For the text-containing cell, return its midpoint in [X, Y] coordinate format. 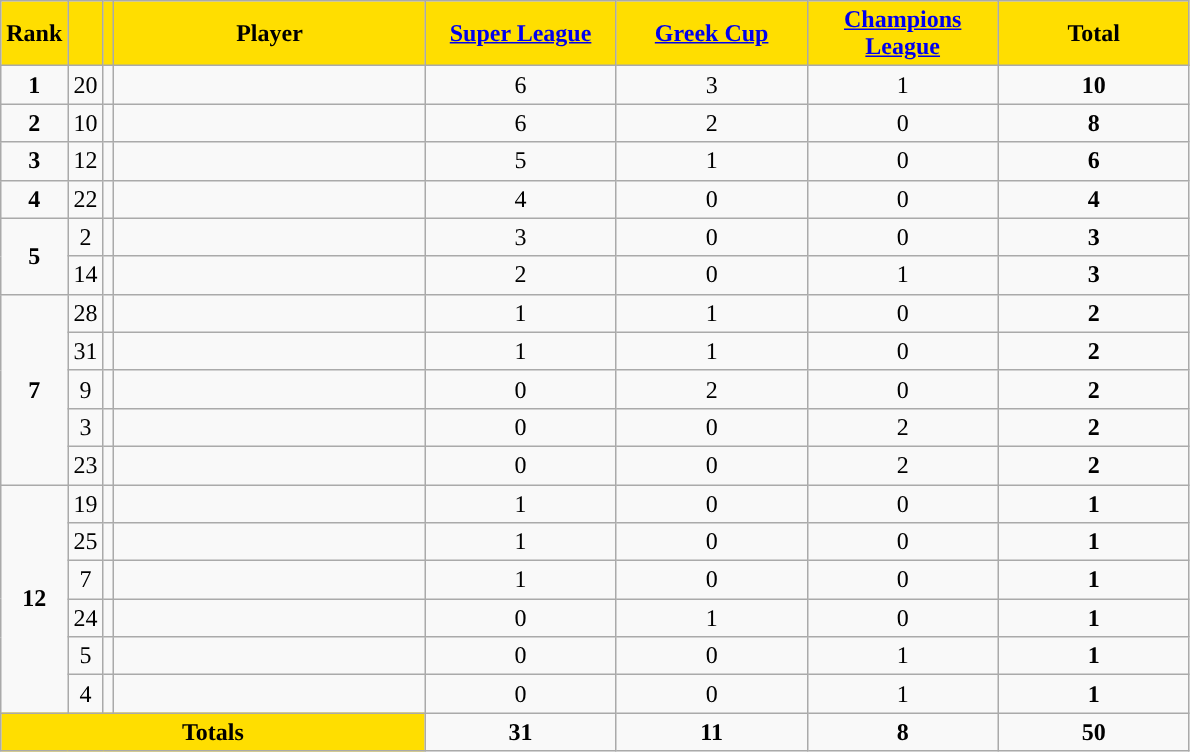
24 [86, 618]
22 [86, 199]
Super League [520, 34]
9 [86, 389]
50 [1094, 732]
19 [86, 503]
Totals [213, 732]
14 [86, 275]
Greek Cup [712, 34]
25 [86, 542]
23 [86, 465]
Rank [34, 34]
Player [270, 34]
20 [86, 85]
11 [712, 732]
28 [86, 313]
Champions League [902, 34]
Total [1094, 34]
